Output the (X, Y) coordinate of the center of the cell containing the given text.  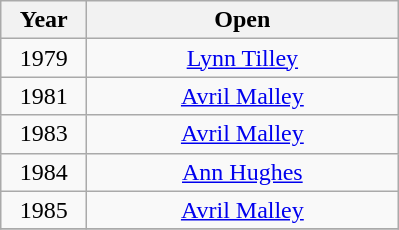
1984 (44, 172)
Year (44, 20)
1985 (44, 210)
Open (242, 20)
Ann Hughes (242, 172)
1979 (44, 58)
1981 (44, 96)
Lynn Tilley (242, 58)
1983 (44, 134)
